Detect which cell encompasses the target text, then output its [x, y] center coordinate. 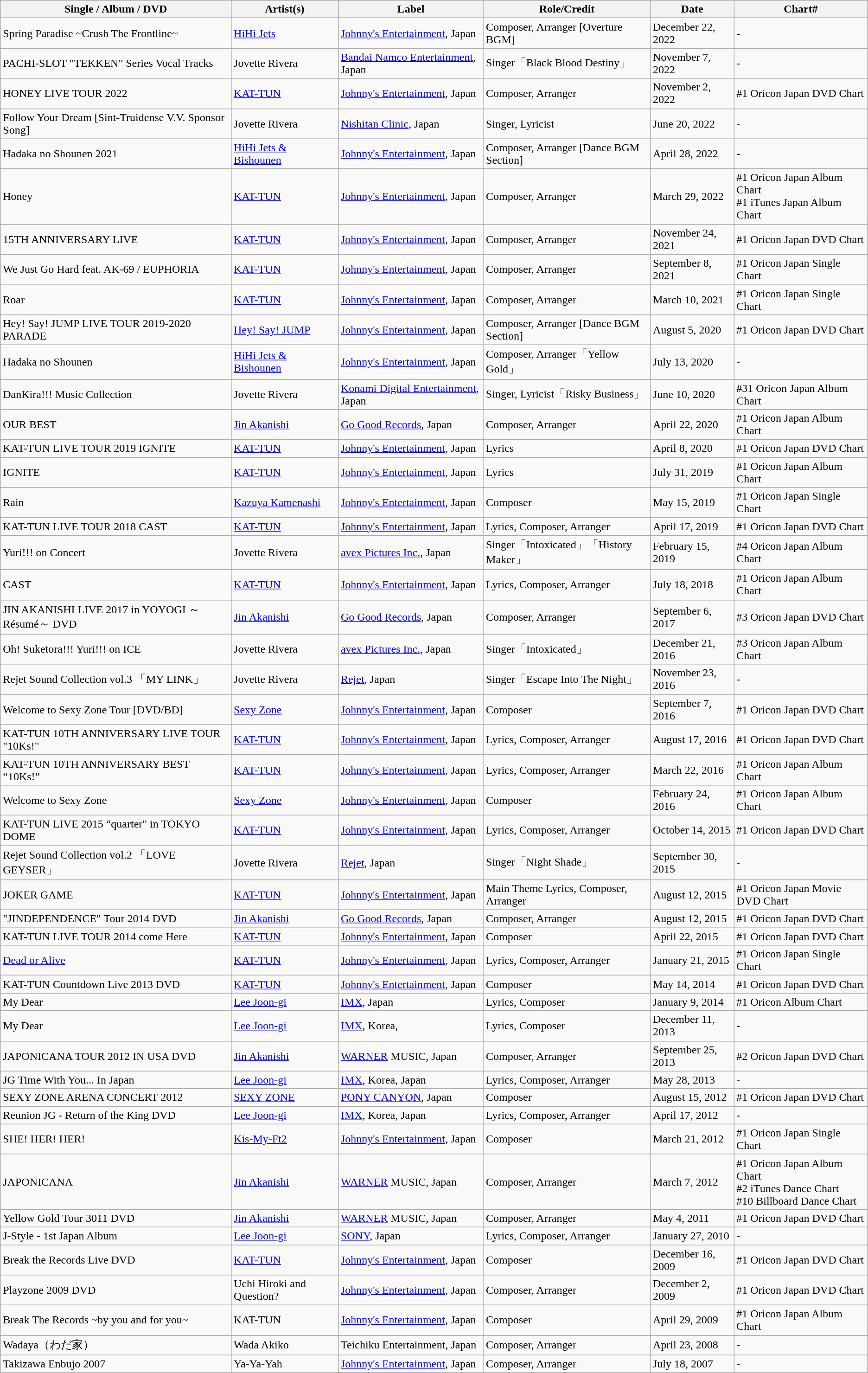
#4 Oricon Japan Album Chart [801, 552]
January 27, 2010 [692, 1236]
February 15, 2019 [692, 552]
KAT-TUN Countdown Live 2013 DVD [116, 984]
May 28, 2013 [692, 1080]
September 30, 2015 [692, 862]
March 21, 2012 [692, 1139]
Roar [116, 300]
January 9, 2014 [692, 1002]
September 7, 2016 [692, 710]
August 17, 2016 [692, 739]
KAT-TUN LIVE 2015 “quarter" in TOKYO DOME [116, 830]
October 14, 2015 [692, 830]
#1 Oricon Japan Album Chart #1 iTunes Japan Album Chart [801, 197]
Singer, Lyricist「Risky Business」 [567, 394]
Welcome to Sexy Zone Tour [DVD/BD] [116, 710]
April 17, 2012 [692, 1115]
September 25, 2013 [692, 1056]
DanKira!!! Music Collection [116, 394]
SHE! HER! HER! [116, 1139]
Singer「Intoxicated」 [567, 649]
March 29, 2022 [692, 197]
November 7, 2022 [692, 63]
September 6, 2017 [692, 617]
Label [411, 9]
July 18, 2007 [692, 1364]
#3 Oricon Japan DVD Chart [801, 617]
August 15, 2012 [692, 1097]
Singer, Lyricist [567, 123]
December 21, 2016 [692, 649]
November 24, 2021 [692, 239]
Hey! Say! JUMP LIVE TOUR 2019-2020 PARADE [116, 329]
Break the Records Live DVD [116, 1260]
January 21, 2015 [692, 960]
August 5, 2020 [692, 329]
Ya-Ya-Yah [285, 1364]
June 20, 2022 [692, 123]
Takizawa Enbujo 2007 [116, 1364]
Follow Your Dream [Sint-Truidense V.V. Sponsor Song] [116, 123]
SEXY ZONE [285, 1097]
April 22, 2020 [692, 425]
Single / Album / DVD [116, 9]
April 28, 2022 [692, 154]
Reunion JG - Return of the King DVD [116, 1115]
KAT-TUN 10TH ANNIVERSARY LIVE TOUR "10Ks!" [116, 739]
Date [692, 9]
Welcome to Sexy Zone [116, 800]
July 31, 2019 [692, 472]
Hey! Say! JUMP [285, 329]
IGNITE [116, 472]
March 22, 2016 [692, 770]
Artist(s) [285, 9]
SEXY ZONE ARENA CONCERT 2012 [116, 1097]
JG Time With You... In Japan [116, 1080]
SONY, Japan [411, 1236]
April 29, 2009 [692, 1320]
JIN AKANISHI LIVE 2017 in YOYOGI ～Résumé～ DVD [116, 617]
Main Theme Lyrics, Composer, Arranger [567, 895]
IMX, Japan [411, 1002]
June 10, 2020 [692, 394]
Konami Digital Entertainment, Japan [411, 394]
JOKER GAME [116, 895]
Teichiku Entertainment, Japan [411, 1345]
Honey [116, 197]
15TH ANNIVERSARY LIVE [116, 239]
#31 Oricon Japan Album Chart [801, 394]
"JINDEPENDENCE" Tour 2014 DVD [116, 919]
April 17, 2019 [692, 526]
May 4, 2011 [692, 1218]
Hadaka no Shounen 2021 [116, 154]
December 22, 2022 [692, 33]
March 7, 2012 [692, 1182]
#1 Oricon Japan Movie DVD Chart [801, 895]
April 8, 2020 [692, 449]
Kazuya Kamenashi [285, 503]
Singer「Intoxicated」「History Maker」 [567, 552]
Wadaya（わだ家） [116, 1345]
OUR BEST [116, 425]
HONEY LIVE TOUR 2022 [116, 94]
CAST [116, 584]
May 14, 2014 [692, 984]
Singer「Night Shade」 [567, 862]
J-Style - 1st Japan Album [116, 1236]
December 16, 2009 [692, 1260]
PONY CANYON, Japan [411, 1097]
Oh! Suketora!!! Yuri!!! on ICE [116, 649]
JAPONICANA TOUR 2012 IN USA DVD [116, 1056]
Rain [116, 503]
July 13, 2020 [692, 362]
Dead or Alive [116, 960]
July 18, 2018 [692, 584]
Spring Paradise ~Crush The Frontline~ [116, 33]
Yuri!!! on Concert [116, 552]
November 23, 2016 [692, 679]
Singer「Escape Into The Night」 [567, 679]
Nishitan Clinic, Japan [411, 123]
Composer, Arranger [Overture BGM] [567, 33]
September 8, 2021 [692, 269]
HiHi Jets [285, 33]
#1 Oricon Album Chart [801, 1002]
December 2, 2009 [692, 1290]
#2 Oricon Japan DVD Chart [801, 1056]
Kis-My-Ft2 [285, 1139]
KAT-TUN LIVE TOUR 2018 CAST [116, 526]
KAT-TUN LIVE TOUR 2019 IGNITE [116, 449]
Singer「Black Blood Destiny」 [567, 63]
We Just Go Hard feat. AK-69 / EUPHORIA [116, 269]
Rejet Sound Collection vol.2 「LOVE GEYSER」 [116, 862]
Chart# [801, 9]
IMX, Korea, [411, 1026]
Break The Records ~by you and for you~ [116, 1320]
#3 Oricon Japan Album Chart [801, 649]
Bandai Namco Entertainment, Japan [411, 63]
April 22, 2015 [692, 937]
Wada Akiko [285, 1345]
Composer, Arranger「Yellow Gold」 [567, 362]
Yellow Gold Tour 3011 DVD [116, 1218]
December 11, 2013 [692, 1026]
JAPONICANA [116, 1182]
April 23, 2008 [692, 1345]
November 2, 2022 [692, 94]
PACHI-SLOT "TEKKEN" Series Vocal Tracks [116, 63]
KAT-TUN 10TH ANNIVERSARY BEST “10Ks!” [116, 770]
March 10, 2021 [692, 300]
Role/Credit [567, 9]
Uchi Hiroki and Question? [285, 1290]
Hadaka no Shounen [116, 362]
Playzone 2009 DVD [116, 1290]
May 15, 2019 [692, 503]
Rejet Sound Collection vol.3 「MY LINK」 [116, 679]
February 24, 2016 [692, 800]
KAT-TUN LIVE TOUR 2014 come Here [116, 937]
#1 Oricon Japan Album Chart #2 iTunes Dance Chart #10 Billboard Dance Chart [801, 1182]
